Return the [X, Y] coordinate for the center point of the cell that contains the specified text.  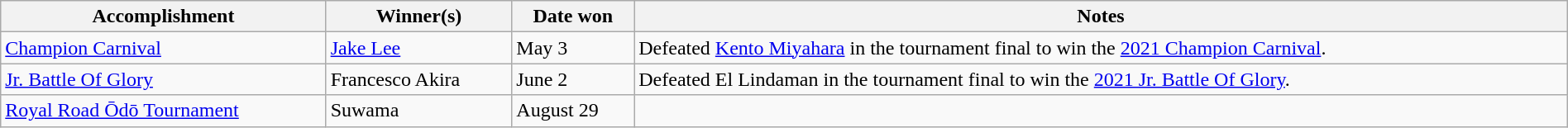
May 3 [573, 48]
June 2 [573, 79]
Winner(s) [418, 17]
Jake Lee [418, 48]
Date won [573, 17]
Defeated El Lindaman in the tournament final to win the 2021 Jr. Battle Of Glory. [1102, 79]
Francesco Akira [418, 79]
Champion Carnival [164, 48]
Accomplishment [164, 17]
Jr. Battle Of Glory [164, 79]
Suwama [418, 111]
Notes [1102, 17]
August 29 [573, 111]
Royal Road Ōdō Tournament [164, 111]
Defeated Kento Miyahara in the tournament final to win the 2021 Champion Carnival. [1102, 48]
